Locate the cell with the specified text and output its [x, y] center coordinate. 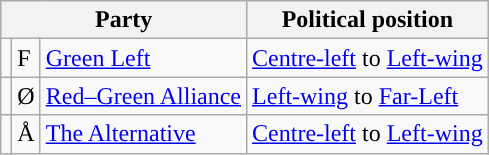
Å [26, 134]
Green Left [143, 58]
Red–Green Alliance [143, 96]
Party [124, 20]
The Alternative [143, 134]
F [26, 58]
Ø [26, 96]
Left-wing to Far-Left [368, 96]
Political position [368, 20]
